Search for the cell housing the specified text and yield its [x, y] center coordinate. 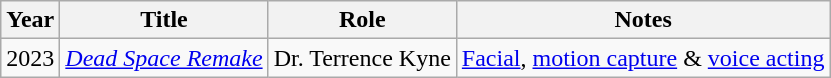
Title [164, 20]
Role [362, 20]
2023 [30, 58]
Dr. Terrence Kyne [362, 58]
Year [30, 20]
Dead Space Remake [164, 58]
Facial, motion capture & voice acting [643, 58]
Notes [643, 20]
